From the cell containing the given text, extract its center point as [X, Y] coordinate. 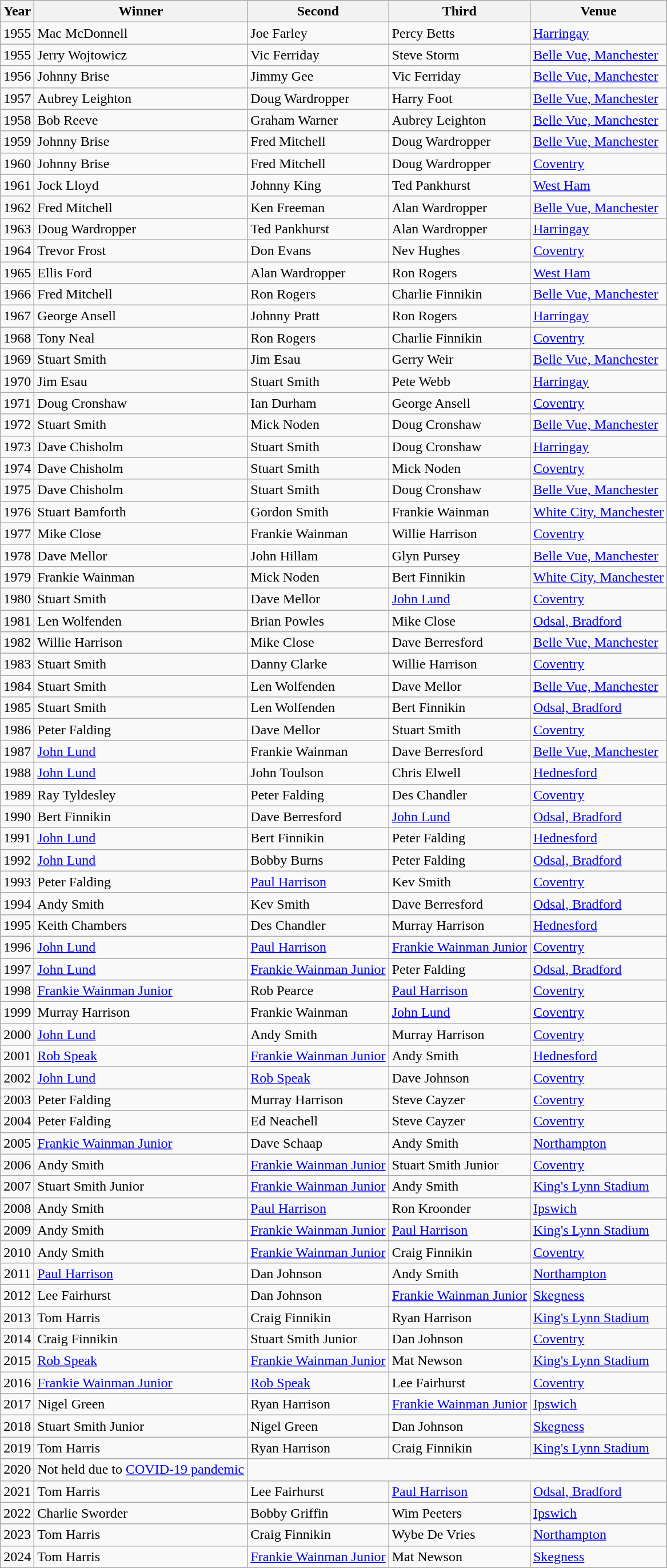
Dave Schaap [318, 1143]
1988 [17, 773]
1984 [17, 686]
1993 [17, 882]
1983 [17, 664]
1975 [17, 490]
1972 [17, 425]
2017 [17, 1404]
1973 [17, 447]
Johnny King [318, 185]
1958 [17, 120]
Glyn Pursey [460, 555]
2008 [17, 1208]
Ken Freeman [318, 207]
Year [17, 11]
Don Evans [318, 250]
1995 [17, 925]
Second [318, 11]
1991 [17, 838]
Ray Tyldesley [141, 795]
1974 [17, 468]
2024 [17, 1557]
Winner [141, 11]
Keith Chambers [141, 925]
2005 [17, 1143]
Pete Webb [460, 381]
1970 [17, 381]
Ellis Ford [141, 273]
1959 [17, 142]
1980 [17, 599]
Nev Hughes [460, 250]
Stuart Bamforth [141, 512]
John Hillam [318, 555]
1994 [17, 904]
Bob Reeve [141, 120]
1976 [17, 512]
Gerry Weir [460, 360]
1999 [17, 1013]
1990 [17, 817]
Danny Clarke [318, 664]
1969 [17, 360]
2007 [17, 1187]
2011 [17, 1273]
Venue [598, 11]
Ian Durham [318, 403]
Tony Neal [141, 338]
Steve Storm [460, 55]
2023 [17, 1535]
2021 [17, 1491]
John Toulson [318, 773]
2004 [17, 1121]
1957 [17, 98]
1998 [17, 991]
Bobby Griffin [318, 1513]
1986 [17, 730]
2015 [17, 1361]
1960 [17, 164]
Charlie Sworder [141, 1513]
2010 [17, 1252]
Johnny Pratt [318, 316]
Ed Neachell [318, 1121]
1962 [17, 207]
Wybe De Vries [460, 1535]
2018 [17, 1426]
1964 [17, 250]
Ron Kroonder [460, 1208]
1992 [17, 860]
Gordon Smith [318, 512]
1977 [17, 534]
2006 [17, 1165]
1989 [17, 795]
1971 [17, 403]
1956 [17, 77]
Mac McDonnell [141, 33]
2019 [17, 1448]
1965 [17, 273]
Jerry Wojtowicz [141, 55]
Bobby Burns [318, 860]
Chris Elwell [460, 773]
2020 [17, 1470]
2012 [17, 1295]
Jimmy Gee [318, 77]
Dave Johnson [460, 1078]
1963 [17, 229]
2014 [17, 1339]
Wim Peeters [460, 1513]
Joe Farley [318, 33]
1967 [17, 316]
1996 [17, 947]
1979 [17, 577]
Brian Powles [318, 620]
Graham Warner [318, 120]
2001 [17, 1056]
2003 [17, 1100]
2016 [17, 1383]
2009 [17, 1230]
Jock Lloyd [141, 185]
2002 [17, 1078]
2013 [17, 1317]
1966 [17, 295]
1968 [17, 338]
Third [460, 11]
1981 [17, 620]
Harry Foot [460, 98]
1961 [17, 185]
1985 [17, 708]
1978 [17, 555]
Percy Betts [460, 33]
1982 [17, 643]
1997 [17, 969]
2022 [17, 1513]
Rob Pearce [318, 991]
2000 [17, 1034]
1987 [17, 751]
Not held due to COVID-19 pandemic [141, 1470]
Trevor Frost [141, 250]
